Scan for the cell matching the given text and deliver its [x, y] coordinate at center. 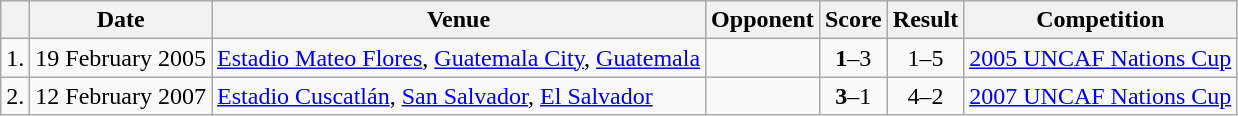
3–1 [853, 96]
4–2 [925, 96]
Result [925, 20]
Venue [459, 20]
12 February 2007 [121, 96]
19 February 2005 [121, 58]
2. [16, 96]
Date [121, 20]
1–3 [853, 58]
2005 UNCAF Nations Cup [1100, 58]
Estadio Mateo Flores, Guatemala City, Guatemala [459, 58]
Opponent [763, 20]
Competition [1100, 20]
1–5 [925, 58]
1. [16, 58]
Estadio Cuscatlán, San Salvador, El Salvador [459, 96]
2007 UNCAF Nations Cup [1100, 96]
Score [853, 20]
